Identify which cell holds the provided text, then report its (X, Y) central coordinate. 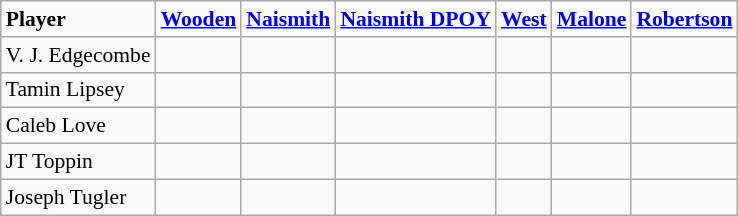
Joseph Tugler (78, 197)
Player (78, 19)
V. J. Edgecombe (78, 55)
West (524, 19)
Tamin Lipsey (78, 90)
JT Toppin (78, 162)
Wooden (199, 19)
Robertson (684, 19)
Caleb Love (78, 126)
Naismith (288, 19)
Malone (592, 19)
Naismith DPOY (416, 19)
